Provide the [X, Y] coordinate of the cell's center where the given text is located.  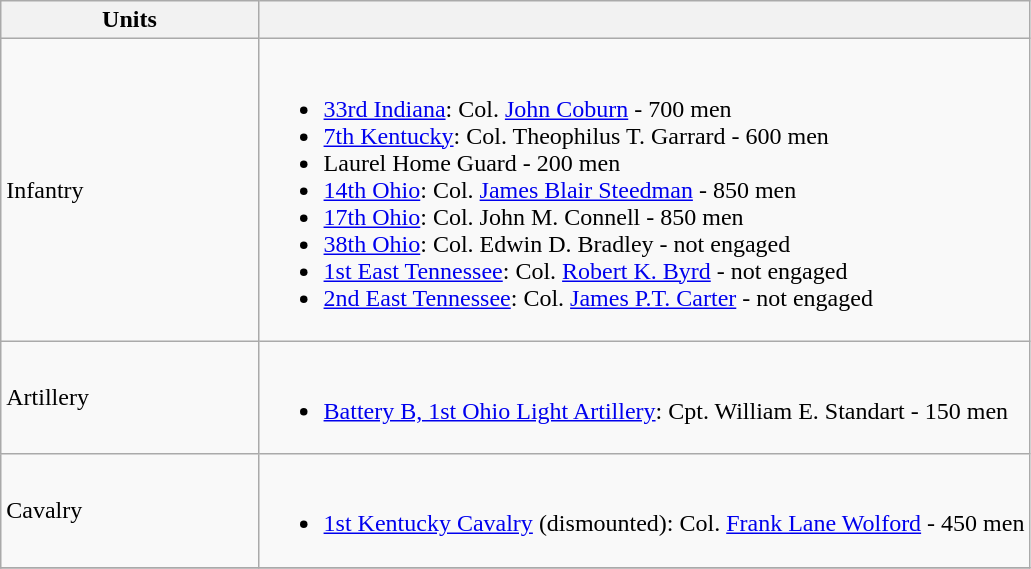
Artillery [130, 398]
Units [130, 20]
1st Kentucky Cavalry (dismounted): Col. Frank Lane Wolford - 450 men [644, 510]
Cavalry [130, 510]
Infantry [130, 190]
Battery B, 1st Ohio Light Artillery: Cpt. William E. Standart - 150 men [644, 398]
